Search for the cell housing the specified text and yield its (X, Y) center coordinate. 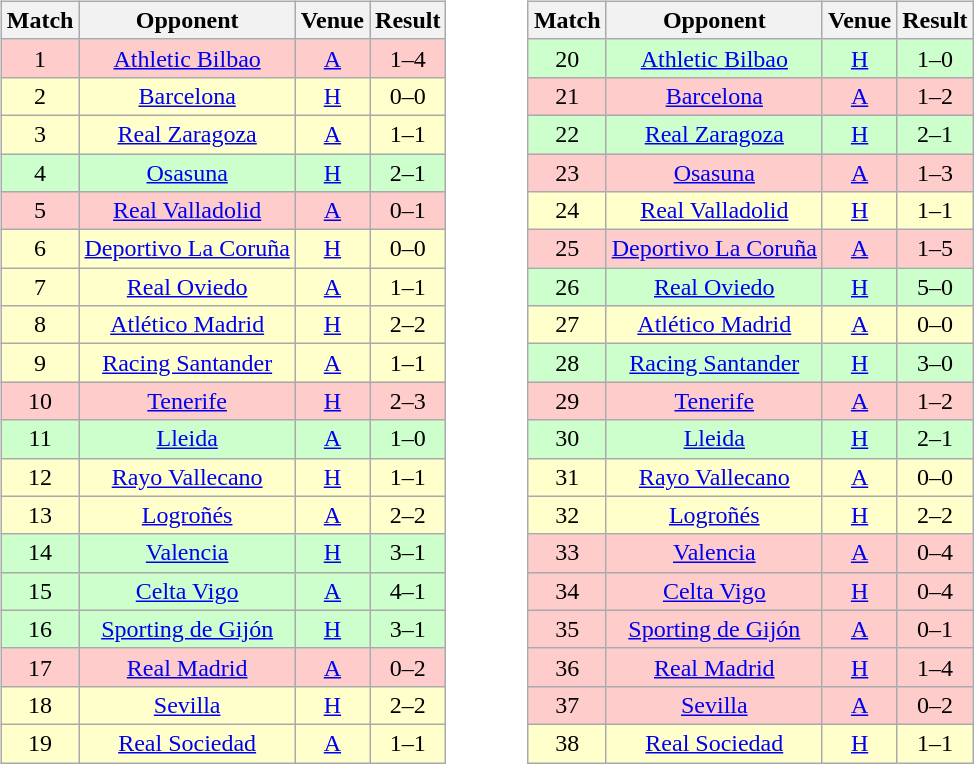
10 (40, 401)
14 (40, 553)
1 (40, 58)
2–3 (408, 401)
22 (567, 134)
38 (567, 743)
4–1 (408, 591)
28 (567, 363)
29 (567, 401)
21 (567, 96)
4 (40, 173)
5 (40, 211)
3–0 (935, 363)
2 (40, 96)
35 (567, 629)
1–5 (935, 249)
5–0 (935, 287)
31 (567, 477)
20 (567, 58)
23 (567, 173)
19 (40, 743)
12 (40, 477)
6 (40, 249)
11 (40, 439)
15 (40, 591)
3 (40, 134)
24 (567, 211)
32 (567, 515)
25 (567, 249)
7 (40, 287)
17 (40, 667)
16 (40, 629)
30 (567, 439)
33 (567, 553)
27 (567, 325)
9 (40, 363)
1–3 (935, 173)
36 (567, 667)
34 (567, 591)
37 (567, 705)
26 (567, 287)
18 (40, 705)
8 (40, 325)
13 (40, 515)
